Output the (X, Y) coordinate of the center of the cell containing the given text.  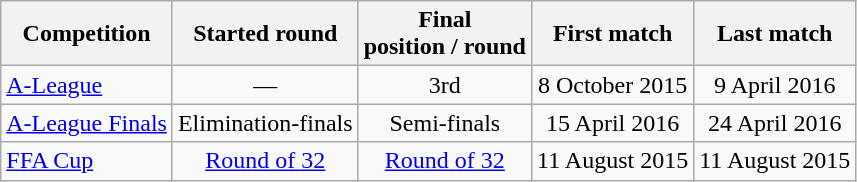
Semi-finals (444, 123)
— (265, 85)
First match (612, 34)
FFA Cup (87, 161)
A-League (87, 85)
8 October 2015 (612, 85)
Final position / round (444, 34)
9 April 2016 (775, 85)
3rd (444, 85)
24 April 2016 (775, 123)
Elimination-finals (265, 123)
15 April 2016 (612, 123)
Last match (775, 34)
Competition (87, 34)
Started round (265, 34)
A-League Finals (87, 123)
